Scan for the cell matching the given text and deliver its (x, y) coordinate at center. 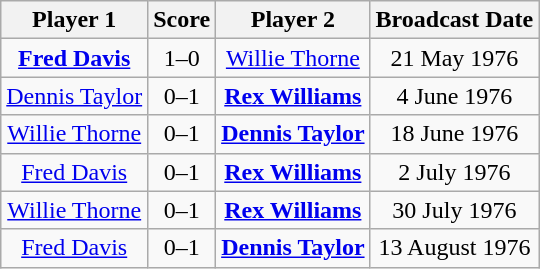
13 August 1976 (454, 248)
4 June 1976 (454, 96)
Player 2 (293, 20)
Player 1 (74, 20)
18 June 1976 (454, 134)
Score (182, 20)
30 July 1976 (454, 210)
2 July 1976 (454, 172)
21 May 1976 (454, 58)
Broadcast Date (454, 20)
1–0 (182, 58)
